Output the (X, Y) coordinate of the center of the cell containing the given text.  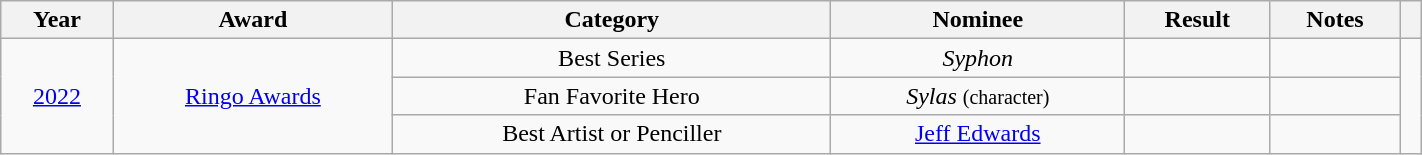
Best Artist or Penciller (612, 134)
Sylas (character) (978, 96)
Jeff Edwards (978, 134)
Category (612, 20)
Ringo Awards (252, 96)
Notes (1335, 20)
Result (1198, 20)
Best Series (612, 58)
Fan Favorite Hero (612, 96)
Year (57, 20)
2022 (57, 96)
Award (252, 20)
Nominee (978, 20)
Syphon (978, 58)
